Determine the (X, Y) coordinate at the center of the cell enclosing the given text.  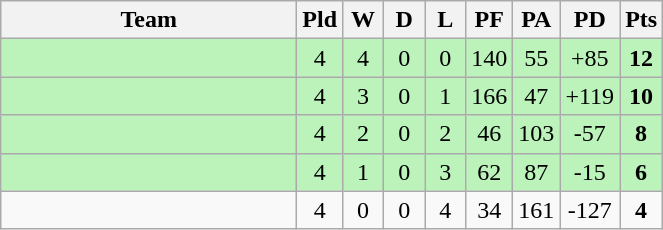
12 (642, 58)
46 (490, 134)
55 (536, 58)
140 (490, 58)
Pts (642, 20)
8 (642, 134)
Team (149, 20)
D (404, 20)
161 (536, 210)
+85 (590, 58)
W (364, 20)
87 (536, 172)
62 (490, 172)
34 (490, 210)
-57 (590, 134)
10 (642, 96)
+119 (590, 96)
6 (642, 172)
Pld (320, 20)
-15 (590, 172)
L (446, 20)
-127 (590, 210)
PD (590, 20)
PA (536, 20)
103 (536, 134)
166 (490, 96)
PF (490, 20)
47 (536, 96)
